Provide the (x, y) coordinate of the cell's center where the given text is located.  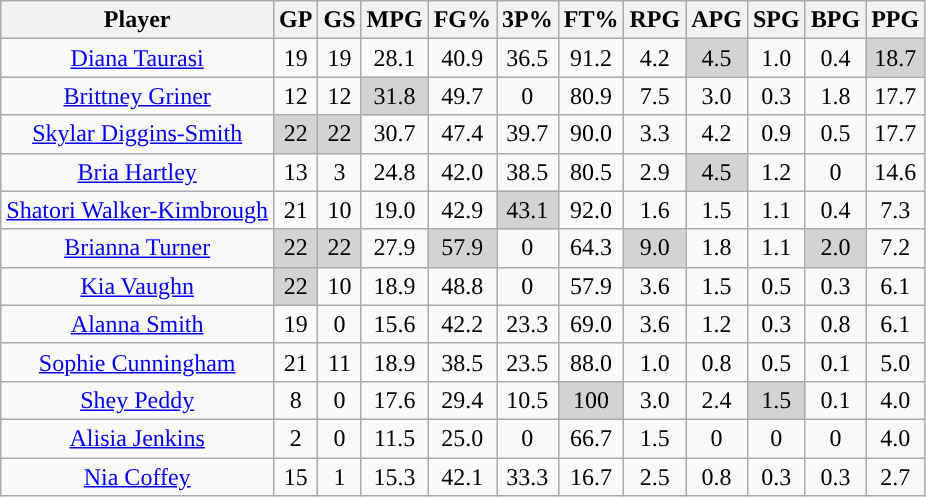
GS (340, 20)
13 (296, 172)
30.7 (394, 134)
47.4 (462, 134)
27.9 (394, 248)
2.7 (896, 477)
7.5 (655, 96)
43.1 (527, 210)
64.3 (591, 248)
APG (717, 20)
8 (296, 400)
9.0 (655, 248)
16.7 (591, 477)
42.9 (462, 210)
2.0 (835, 248)
92.0 (591, 210)
69.0 (591, 324)
1.6 (655, 210)
25.0 (462, 438)
42.1 (462, 477)
40.9 (462, 58)
Alanna Smith (138, 324)
Bria Hartley (138, 172)
BPG (835, 20)
Brianna Turner (138, 248)
2 (296, 438)
Brittney Griner (138, 96)
FT% (591, 20)
RPG (655, 20)
11.5 (394, 438)
MPG (394, 20)
2.5 (655, 477)
Skylar Diggins-Smith (138, 134)
3P% (527, 20)
FG% (462, 20)
49.7 (462, 96)
19.0 (394, 210)
Sophie Cunningham (138, 362)
18.7 (896, 58)
PPG (896, 20)
66.7 (591, 438)
5.0 (896, 362)
Nia Coffey (138, 477)
14.6 (896, 172)
Kia Vaughn (138, 286)
15.3 (394, 477)
SPG (776, 20)
80.5 (591, 172)
29.4 (462, 400)
17.6 (394, 400)
Player (138, 20)
2.9 (655, 172)
48.8 (462, 286)
Alisia Jenkins (138, 438)
80.9 (591, 96)
91.2 (591, 58)
23.3 (527, 324)
Shatori Walker-Kimbrough (138, 210)
88.0 (591, 362)
Shey Peddy (138, 400)
0.9 (776, 134)
15.6 (394, 324)
100 (591, 400)
2.4 (717, 400)
28.1 (394, 58)
31.8 (394, 96)
36.5 (527, 58)
24.8 (394, 172)
90.0 (591, 134)
7.2 (896, 248)
42.0 (462, 172)
10.5 (527, 400)
7.3 (896, 210)
1 (340, 477)
11 (340, 362)
15 (296, 477)
3.3 (655, 134)
42.2 (462, 324)
Diana Taurasi (138, 58)
33.3 (527, 477)
GP (296, 20)
39.7 (527, 134)
3 (340, 172)
23.5 (527, 362)
